Locate the cell with the specified text and output its (x, y) center coordinate. 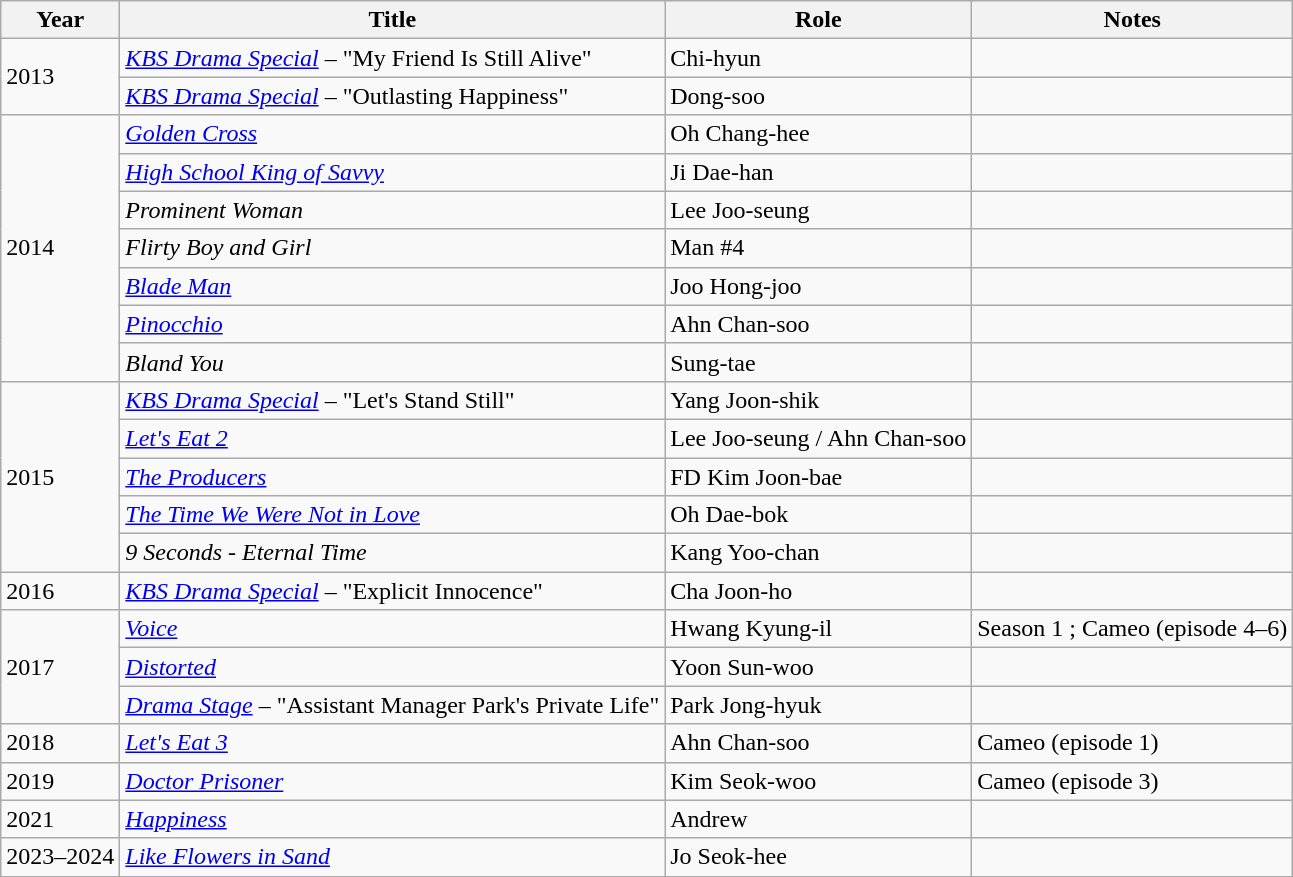
KBS Drama Special – "My Friend Is Still Alive" (392, 58)
KBS Drama Special – "Outlasting Happiness" (392, 96)
Doctor Prisoner (392, 781)
Lee Joo-seung / Ahn Chan-soo (818, 438)
Joo Hong-joo (818, 286)
Sung-tae (818, 362)
Jo Seok-hee (818, 857)
Oh Chang-hee (818, 134)
The Producers (392, 477)
2013 (60, 77)
Cameo (episode 1) (1132, 743)
Let's Eat 3 (392, 743)
Title (392, 20)
Blade Man (392, 286)
Role (818, 20)
2016 (60, 591)
FD Kim Joon-bae (818, 477)
Pinocchio (392, 324)
2019 (60, 781)
2014 (60, 248)
Bland You (392, 362)
Cameo (episode 3) (1132, 781)
2018 (60, 743)
Year (60, 20)
Happiness (392, 819)
Park Jong-hyuk (818, 705)
KBS Drama Special – "Explicit Innocence" (392, 591)
Cha Joon-ho (818, 591)
Man #4 (818, 248)
Oh Dae-bok (818, 515)
Yoon Sun-woo (818, 667)
Distorted (392, 667)
Prominent Woman (392, 210)
High School King of Savvy (392, 172)
2023–2024 (60, 857)
Kang Yoo-chan (818, 553)
Golden Cross (392, 134)
Season 1 ; Cameo (episode 4–6) (1132, 629)
Drama Stage – "Assistant Manager Park's Private Life" (392, 705)
Andrew (818, 819)
2017 (60, 667)
Let's Eat 2 (392, 438)
9 Seconds - Eternal Time (392, 553)
2021 (60, 819)
Lee Joo-seung (818, 210)
Chi-hyun (818, 58)
Like Flowers in Sand (392, 857)
Ji Dae-han (818, 172)
Dong-soo (818, 96)
Yang Joon-shik (818, 400)
Kim Seok-woo (818, 781)
KBS Drama Special – "Let's Stand Still" (392, 400)
The Time We Were Not in Love (392, 515)
Flirty Boy and Girl (392, 248)
2015 (60, 476)
Voice (392, 629)
Hwang Kyung-il (818, 629)
Notes (1132, 20)
